Extract the [X, Y] coordinate from the center of the cell holding the provided text.  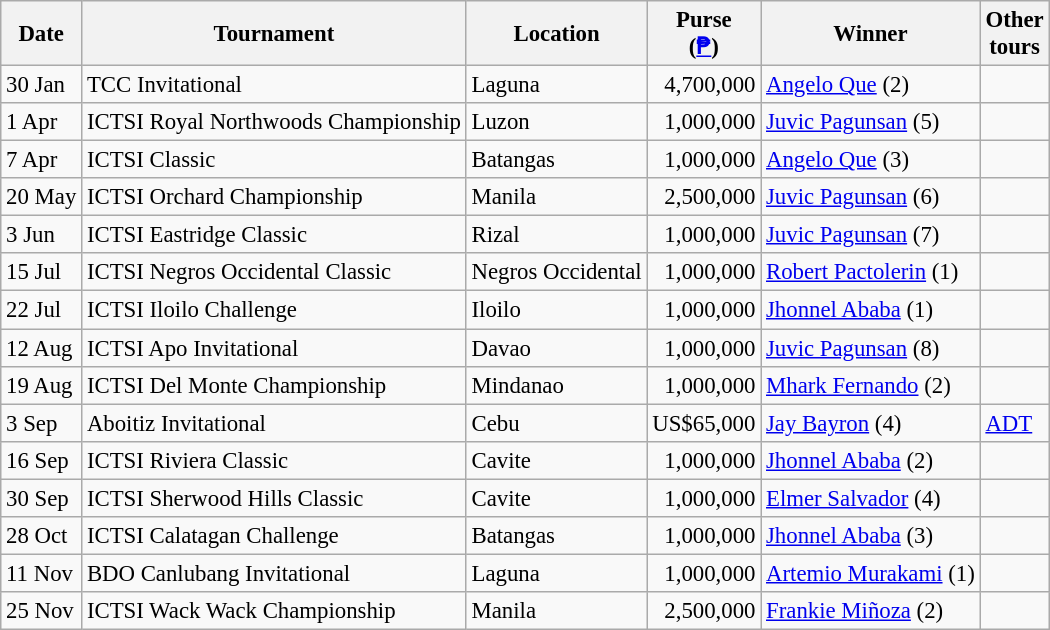
12 Aug [42, 348]
11 Nov [42, 573]
4,700,000 [704, 85]
Jhonnel Ababa (1) [870, 310]
3 Sep [42, 423]
Juvic Pagunsan (5) [870, 122]
Negros Occidental [556, 273]
Aboitiz Invitational [274, 423]
19 Aug [42, 385]
ICTSI Riviera Classic [274, 460]
Othertours [1014, 34]
Elmer Salvador (4) [870, 498]
15 Jul [42, 273]
Davao [556, 348]
ICTSI Negros Occidental Classic [274, 273]
Tournament [274, 34]
Jhonnel Ababa (2) [870, 460]
ICTSI Classic [274, 160]
ICTSI Orchard Championship [274, 197]
28 Oct [42, 536]
Angelo Que (3) [870, 160]
Jhonnel Ababa (3) [870, 536]
30 Jan [42, 85]
ICTSI Wack Wack Championship [274, 611]
Date [42, 34]
Juvic Pagunsan (6) [870, 197]
Robert Pactolerin (1) [870, 273]
ICTSI Calatagan Challenge [274, 536]
ICTSI Royal Northwoods Championship [274, 122]
25 Nov [42, 611]
Location [556, 34]
Frankie Miñoza (2) [870, 611]
Juvic Pagunsan (7) [870, 235]
ICTSI Eastridge Classic [274, 235]
Juvic Pagunsan (8) [870, 348]
Artemio Murakami (1) [870, 573]
ICTSI Iloilo Challenge [274, 310]
ICTSI Apo Invitational [274, 348]
Winner [870, 34]
Jay Bayron (4) [870, 423]
Purse(₱) [704, 34]
16 Sep [42, 460]
US$65,000 [704, 423]
Luzon [556, 122]
Iloilo [556, 310]
ICTSI Sherwood Hills Classic [274, 498]
Mindanao [556, 385]
Cebu [556, 423]
3 Jun [42, 235]
Mhark Fernando (2) [870, 385]
7 Apr [42, 160]
TCC Invitational [274, 85]
BDO Canlubang Invitational [274, 573]
ADT [1014, 423]
ICTSI Del Monte Championship [274, 385]
1 Apr [42, 122]
Rizal [556, 235]
30 Sep [42, 498]
Angelo Que (2) [870, 85]
20 May [42, 197]
22 Jul [42, 310]
